Scan for the cell matching the given text and deliver its [x, y] coordinate at center. 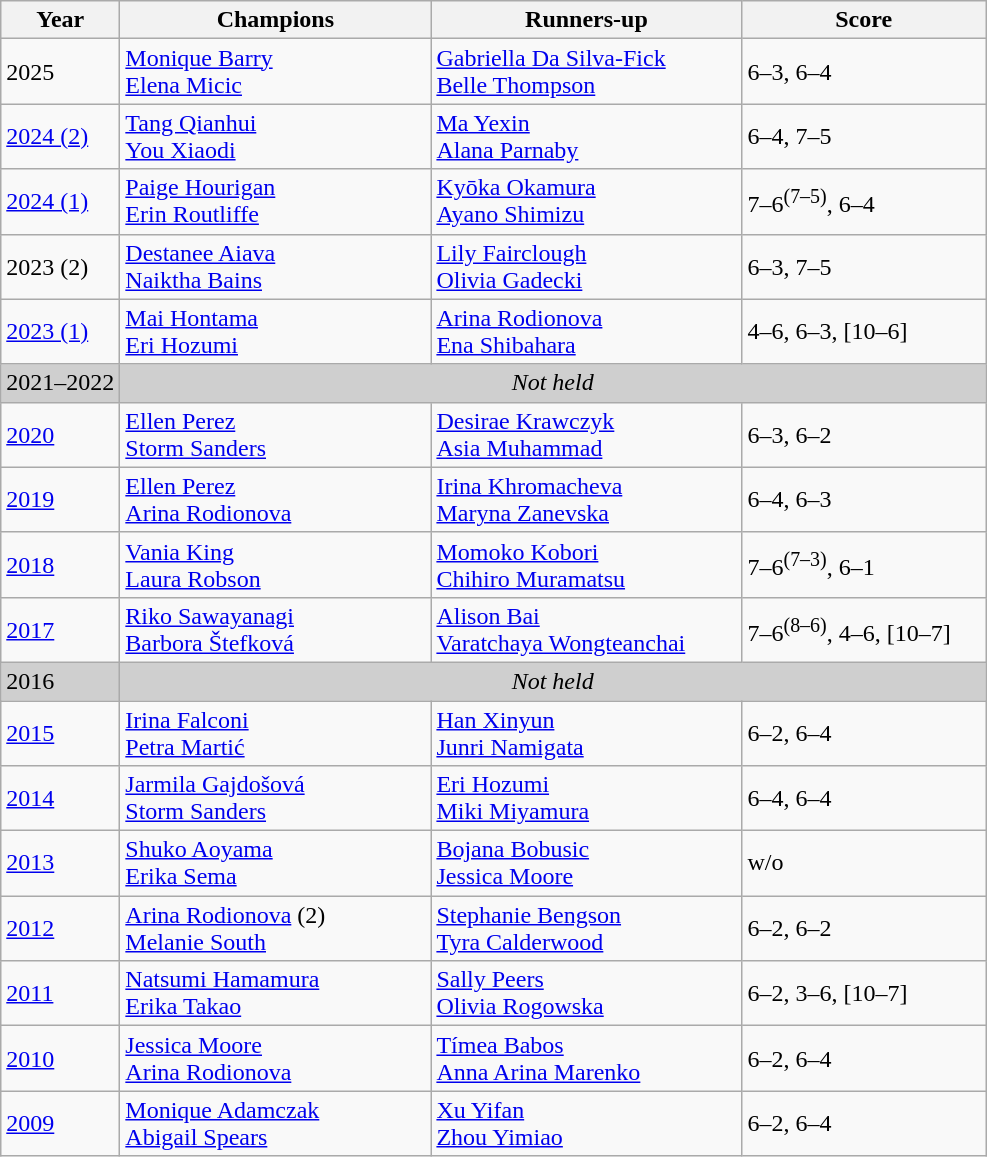
Shuko Aoyama Erika Sema [276, 864]
Eri Hozumi Miki Miyamura [586, 798]
Natsumi Hamamura Erika Takao [276, 994]
Vania King Laura Robson [276, 564]
2023 (1) [60, 332]
4–6, 6–3, [10–6] [864, 332]
7–6(8–6), 4–6, [10–7] [864, 630]
2011 [60, 994]
Gabriella Da Silva-Fick Belle Thompson [586, 72]
7–6(7–5), 6–4 [864, 202]
Destanee Aiava Naiktha Bains [276, 266]
2015 [60, 732]
Jarmila Gajdošová Storm Sanders [276, 798]
2018 [60, 564]
Ellen Perez Storm Sanders [276, 434]
Paige Hourigan Erin Routliffe [276, 202]
Bojana Bobusic Jessica Moore [586, 864]
6–3, 6–2 [864, 434]
6–4, 6–3 [864, 500]
Year [60, 20]
Irina Khromacheva Maryna Zanevska [586, 500]
Mai Hontama Eri Hozumi [276, 332]
6–2, 6–2 [864, 928]
Irina Falconi Petra Martić [276, 732]
2020 [60, 434]
Runners-up [586, 20]
Lily Fairclough Olivia Gadecki [586, 266]
6–2, 3–6, [10–7] [864, 994]
Alison Bai Varatchaya Wongteanchai [586, 630]
2017 [60, 630]
Monique Adamczak Abigail Spears [276, 1124]
Champions [276, 20]
Kyōka Okamura Ayano Shimizu [586, 202]
6–4, 7–5 [864, 136]
2019 [60, 500]
2024 (1) [60, 202]
6–3, 7–5 [864, 266]
6–4, 6–4 [864, 798]
Monique Barry Elena Micic [276, 72]
7–6(7–3), 6–1 [864, 564]
2025 [60, 72]
Han Xinyun Junri Namigata [586, 732]
Sally Peers Olivia Rogowska [586, 994]
Riko Sawayanagi Barbora Štefková [276, 630]
Jessica Moore Arina Rodionova [276, 1058]
Momoko Kobori Chihiro Muramatsu [586, 564]
Desirae Krawczyk Asia Muhammad [586, 434]
2023 (2) [60, 266]
2012 [60, 928]
Ellen Perez Arina Rodionova [276, 500]
Arina Rodionova Ena Shibahara [586, 332]
2013 [60, 864]
w/o [864, 864]
2009 [60, 1124]
Score [864, 20]
Tang Qianhui You Xiaodi [276, 136]
Xu Yifan Zhou Yimiao [586, 1124]
2024 (2) [60, 136]
2014 [60, 798]
Stephanie Bengson Tyra Calderwood [586, 928]
2021–2022 [60, 383]
6–3, 6–4 [864, 72]
Tímea Babos Anna Arina Marenko [586, 1058]
2010 [60, 1058]
Arina Rodionova (2) Melanie South [276, 928]
2016 [60, 681]
Ma Yexin Alana Parnaby [586, 136]
